Determine the [x, y] coordinate at the center of the cell enclosing the given text.  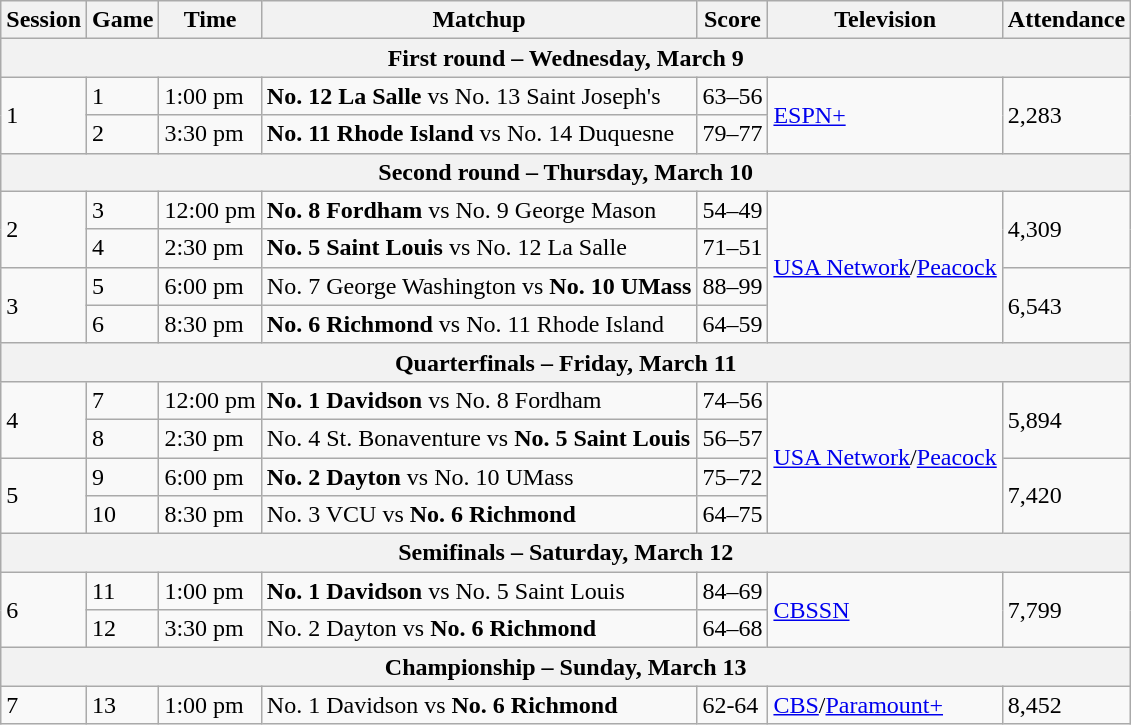
5,894 [1066, 419]
No. 3 VCU vs No. 6 Richmond [479, 515]
Time [210, 20]
9 [123, 477]
No. 12 La Salle vs No. 13 Saint Joseph's [479, 96]
56–57 [732, 438]
62-64 [732, 705]
No. 11 Rhode Island vs No. 14 Duquesne [479, 134]
No. 4 St. Bonaventure vs No. 5 Saint Louis [479, 438]
Quarterfinals – Friday, March 11 [566, 362]
8,452 [1066, 705]
Second round – Thursday, March 10 [566, 172]
63–56 [732, 96]
84–69 [732, 591]
79–77 [732, 134]
7,799 [1066, 610]
13 [123, 705]
Championship – Sunday, March 13 [566, 667]
Television [885, 20]
CBS/Paramount+ [885, 705]
No. 5 Saint Louis vs No. 12 La Salle [479, 248]
No. 7 George Washington vs No. 10 UMass [479, 286]
No. 1 Davidson vs No. 8 Fordham [479, 400]
7,420 [1066, 496]
No. 1 Davidson vs No. 6 Richmond [479, 705]
88–99 [732, 286]
64–68 [732, 629]
Semifinals – Saturday, March 12 [566, 553]
Matchup [479, 20]
No. 2 Dayton vs No. 10 UMass [479, 477]
2,283 [1066, 115]
No. 8 Fordham vs No. 9 George Mason [479, 210]
4,309 [1066, 229]
First round – Wednesday, March 9 [566, 58]
64–59 [732, 324]
Score [732, 20]
75–72 [732, 477]
74–56 [732, 400]
54–49 [732, 210]
10 [123, 515]
ESPN+ [885, 115]
Game [123, 20]
64–75 [732, 515]
Session [44, 20]
12 [123, 629]
CBSSN [885, 610]
No. 2 Dayton vs No. 6 Richmond [479, 629]
No. 6 Richmond vs No. 11 Rhode Island [479, 324]
No. 1 Davidson vs No. 5 Saint Louis [479, 591]
11 [123, 591]
Attendance [1066, 20]
6,543 [1066, 305]
8 [123, 438]
71–51 [732, 248]
